From the cell containing the given text, extract its center point as (X, Y) coordinate. 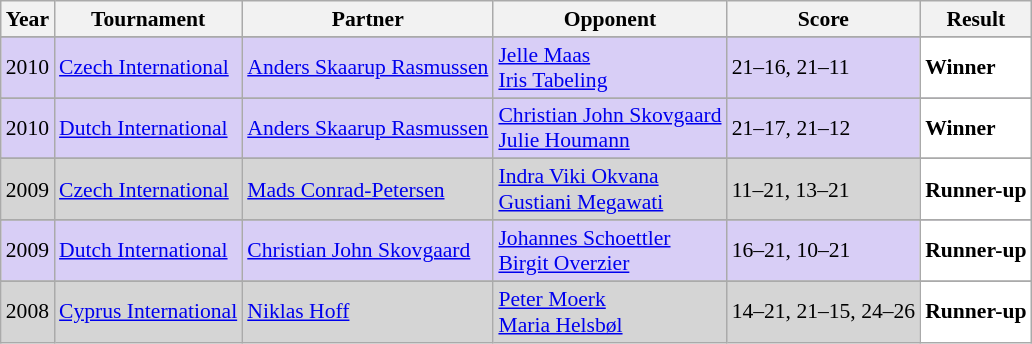
Mads Conrad-Petersen (368, 190)
Cyprus International (148, 312)
14–21, 21–15, 24–26 (824, 312)
Partner (368, 19)
21–16, 21–11 (824, 68)
Christian John Skovgaard (368, 250)
Peter Moerk Maria Helsbøl (610, 312)
Jelle Maas Iris Tabeling (610, 68)
Johannes Schoettler Birgit Overzier (610, 250)
Niklas Hoff (368, 312)
Score (824, 19)
Christian John Skovgaard Julie Houmann (610, 128)
Opponent (610, 19)
21–17, 21–12 (824, 128)
16–21, 10–21 (824, 250)
11–21, 13–21 (824, 190)
Tournament (148, 19)
Year (28, 19)
2008 (28, 312)
Indra Viki Okvana Gustiani Megawati (610, 190)
Result (976, 19)
